Scan for the cell matching the given text and deliver its (X, Y) coordinate at center. 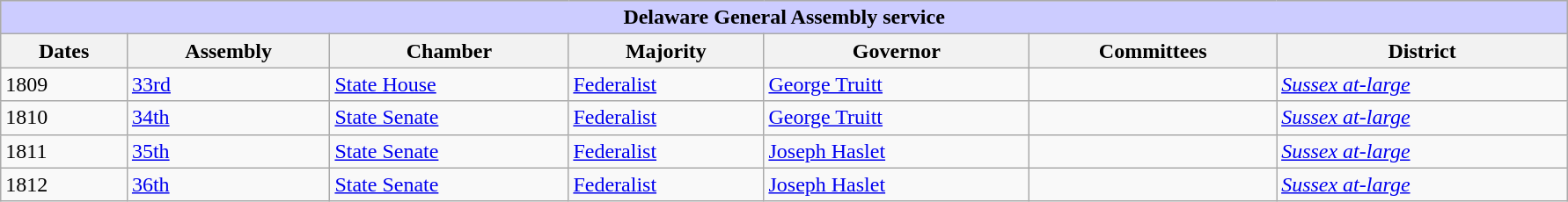
Governor (897, 51)
1811 (64, 151)
1812 (64, 184)
34th (228, 118)
1809 (64, 84)
Delaware General Assembly service (785, 18)
1810 (64, 118)
Dates (64, 51)
State House (449, 84)
35th (228, 151)
Assembly (228, 51)
36th (228, 184)
33rd (228, 84)
District (1422, 51)
Committees (1153, 51)
Chamber (449, 51)
Majority (666, 51)
